Capture the cell that displays the provided text and extract its [X, Y] central coordinate. 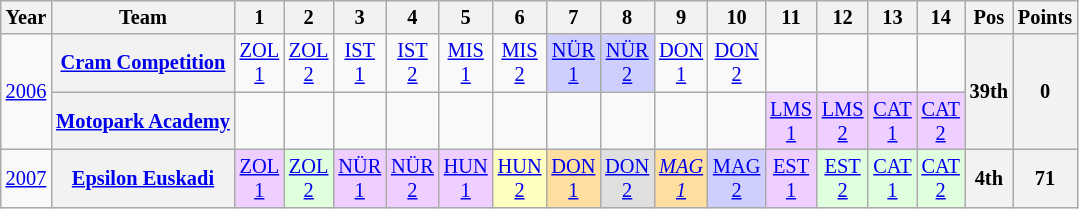
2 [308, 17]
0 [1045, 92]
LMS1 [791, 121]
EST1 [791, 178]
7 [573, 17]
Motopark Academy [143, 121]
IST1 [360, 63]
4th [989, 178]
HUN2 [520, 178]
9 [681, 17]
39th [989, 92]
Points [1045, 17]
Team [143, 17]
5 [466, 17]
EST2 [843, 178]
MIS1 [466, 63]
2007 [26, 178]
71 [1045, 178]
12 [843, 17]
4 [412, 17]
MIS2 [520, 63]
11 [791, 17]
MAG2 [736, 178]
10 [736, 17]
2006 [26, 92]
13 [892, 17]
Epsilon Euskadi [143, 178]
IST2 [412, 63]
14 [941, 17]
3 [360, 17]
MAG1 [681, 178]
Year [26, 17]
1 [260, 17]
8 [627, 17]
Cram Competition [143, 63]
Pos [989, 17]
6 [520, 17]
LMS2 [843, 121]
HUN1 [466, 178]
